Return (x, y) of the center of cell containing provided text 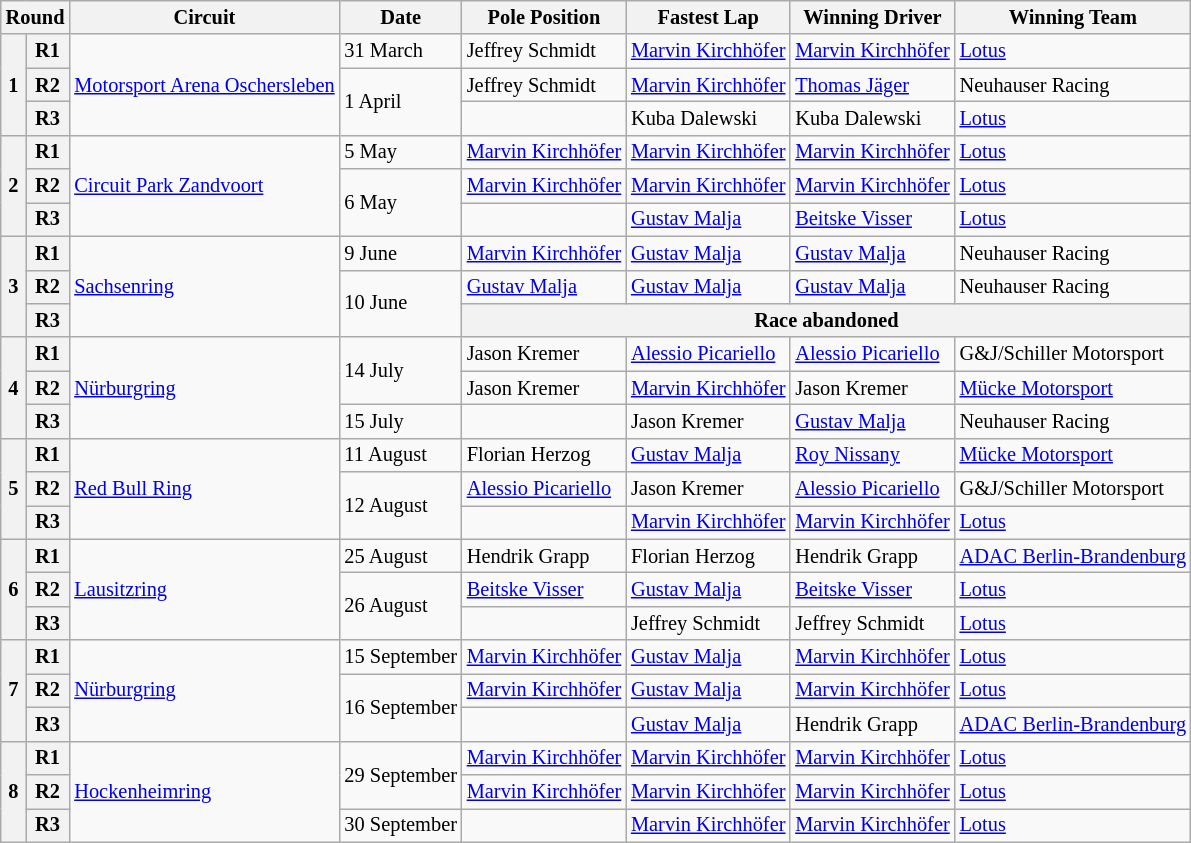
8 (14, 792)
Winning Driver (872, 17)
Winning Team (1073, 17)
16 September (400, 706)
14 July (400, 370)
Date (400, 17)
30 September (400, 825)
12 August (400, 506)
Race abandoned (826, 320)
Motorsport Arena Oschersleben (204, 84)
Red Bull Ring (204, 488)
Pole Position (544, 17)
Round (36, 17)
29 September (400, 774)
11 August (400, 455)
2 (14, 186)
31 March (400, 51)
25 August (400, 556)
Lausitzring (204, 590)
5 May (400, 152)
6 (14, 590)
1 (14, 84)
4 (14, 388)
Roy Nissany (872, 455)
1 April (400, 102)
Thomas Jäger (872, 85)
6 May (400, 202)
9 June (400, 253)
Fastest Lap (708, 17)
Circuit (204, 17)
5 (14, 488)
26 August (400, 606)
15 July (400, 421)
7 (14, 690)
10 June (400, 304)
15 September (400, 657)
3 (14, 286)
Sachsenring (204, 286)
Circuit Park Zandvoort (204, 186)
Hockenheimring (204, 792)
